Scan for the cell matching the given text and deliver its (x, y) coordinate at center. 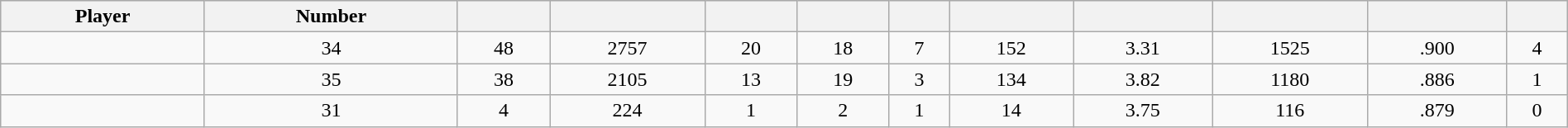
Player (103, 17)
38 (503, 79)
2757 (628, 48)
116 (1290, 111)
2 (844, 111)
134 (1011, 79)
.886 (1437, 79)
3.31 (1143, 48)
1525 (1290, 48)
14 (1011, 111)
3 (920, 79)
224 (628, 111)
Number (331, 17)
34 (331, 48)
3.82 (1143, 79)
13 (751, 79)
20 (751, 48)
7 (920, 48)
152 (1011, 48)
31 (331, 111)
48 (503, 48)
2105 (628, 79)
0 (1537, 111)
.879 (1437, 111)
1180 (1290, 79)
19 (844, 79)
.900 (1437, 48)
35 (331, 79)
3.75 (1143, 111)
18 (844, 48)
